Capture the cell that displays the provided text and extract its [X, Y] central coordinate. 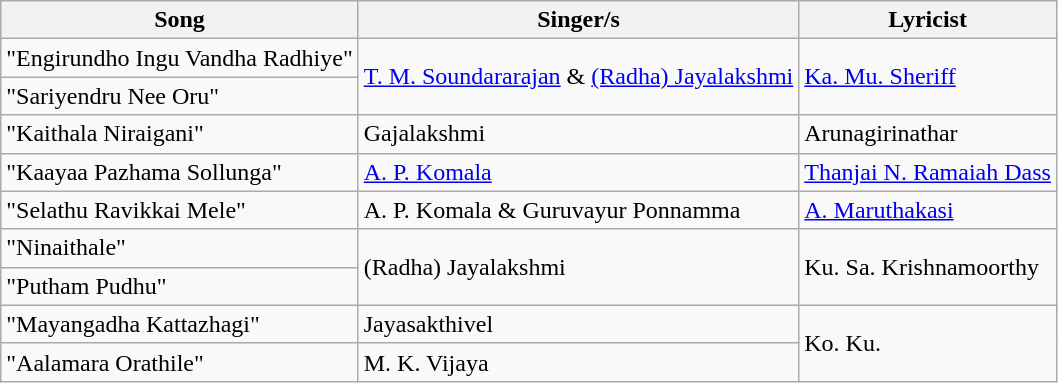
Thanjai N. Ramaiah Dass [928, 172]
Singer/s [578, 20]
(Radha) Jayalakshmi [578, 267]
"Putham Pudhu" [180, 286]
"Aalamara Orathile" [180, 362]
"Kaayaa Pazhama Sollunga" [180, 172]
Arunagirinathar [928, 134]
M. K. Vijaya [578, 362]
Gajalakshmi [578, 134]
Song [180, 20]
T. M. Soundararajan & (Radha) Jayalakshmi [578, 77]
A. P. Komala & Guruvayur Ponnamma [578, 210]
Jayasakthivel [578, 324]
"Kaithala Niraigani" [180, 134]
Ku. Sa. Krishnamoorthy [928, 267]
Ka. Mu. Sheriff [928, 77]
Ko. Ku. [928, 343]
A. Maruthakasi [928, 210]
"Engirundho Ingu Vandha Radhiye" [180, 58]
Lyricist [928, 20]
A. P. Komala [578, 172]
"Mayangadha Kattazhagi" [180, 324]
"Sariyendru Nee Oru" [180, 96]
"Selathu Ravikkai Mele" [180, 210]
"Ninaithale" [180, 248]
